Search for the cell housing the specified text and yield its (X, Y) center coordinate. 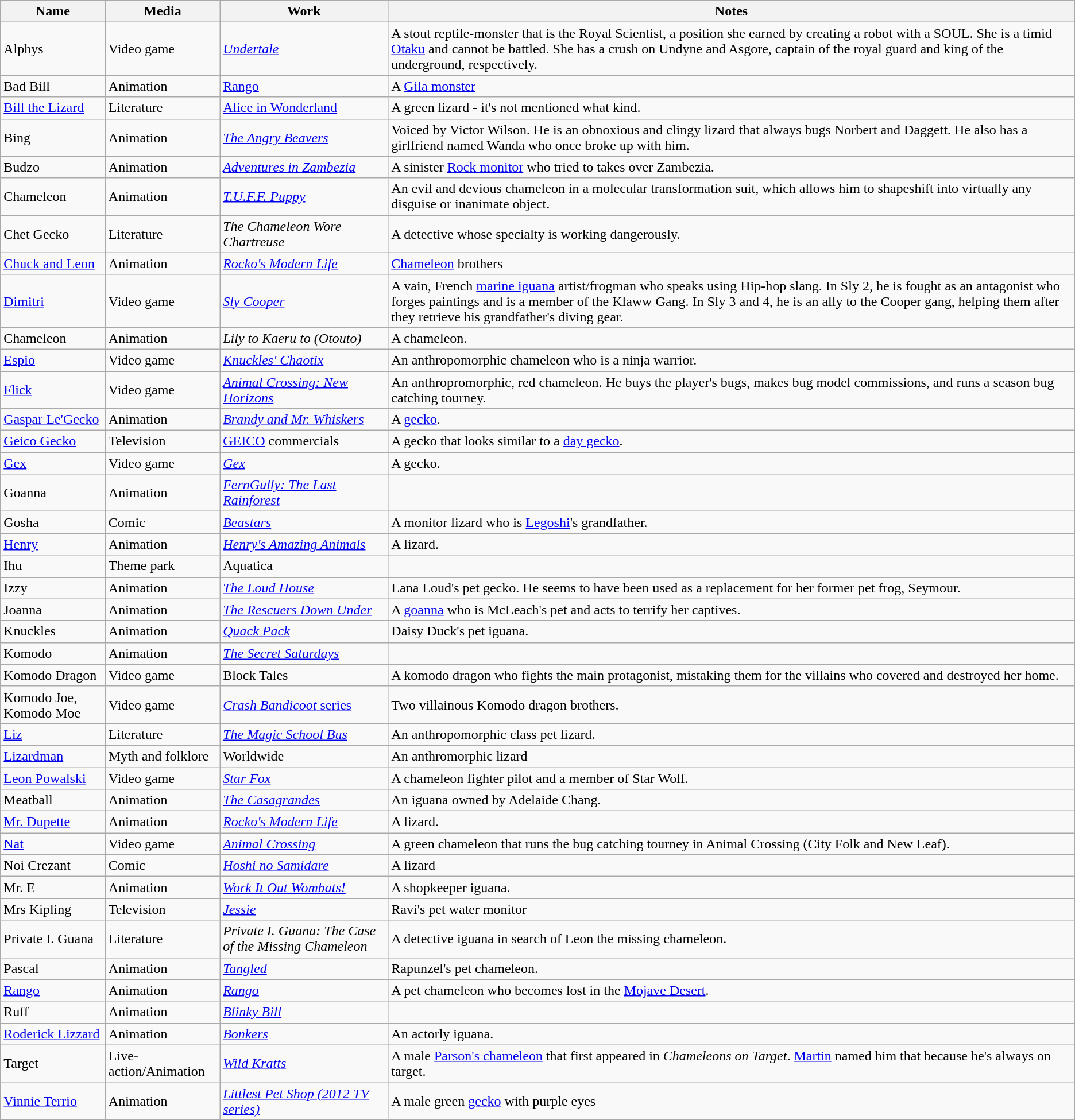
A monitor lizard who is Legoshi's grandfather. (732, 522)
Gosha (53, 522)
Joanna (53, 610)
Littlest Pet Shop (2012 TV series) (304, 1101)
A male green gecko with purple eyes (732, 1101)
A sinister Rock monitor who tried to takes over Zambezia. (732, 167)
Nat (53, 844)
A green lizard - it's not mentioned what kind. (732, 108)
Private I. Guana (53, 939)
Knuckles (53, 631)
Blinky Bill (304, 1012)
Vinnie Terrio (53, 1101)
Private I. Guana: The Case of the Missing Chameleon (304, 939)
An evil and devious chameleon in a molecular transformation suit, which allows him to shapeshift into virtually any disguise or inanimate object. (732, 196)
Tangled (304, 968)
Dimitri (53, 301)
Mr. Dupette (53, 822)
An anthropromorphic, red chameleon. He buys the player's bugs, makes bug model commissions, and runs a season bug catching tourney. (732, 389)
Budzo (53, 167)
A chameleon fighter pilot and a member of Star Wolf. (732, 778)
Noi Crezant (53, 866)
An anthromorphic lizard (732, 756)
Knuckles' Chaotix (304, 360)
T.U.F.F. Puppy (304, 196)
A detective iguana in search of Leon the missing chameleon. (732, 939)
Daisy Duck's pet iguana. (732, 631)
Gaspar Le'Gecko (53, 420)
Ihu (53, 566)
Komodo (53, 653)
A shopkeeper iguana. (732, 888)
Henry's Amazing Animals (304, 544)
A Gila monster (732, 86)
Chameleon brothers (732, 263)
Animal Crossing (304, 844)
Quack Pack (304, 631)
A gecko that looks similar to a day gecko. (732, 441)
Name (53, 11)
The Loud House (304, 588)
Animal Crossing: New Horizons (304, 389)
Aquatica (304, 566)
Meatball (53, 800)
Work (304, 11)
Leon Powalski (53, 778)
The Angry Beavers (304, 138)
A detective whose specialty is working dangerously. (732, 234)
The Secret Saturdays (304, 653)
Pascal (53, 968)
Roderick Lizzard (53, 1034)
Bing (53, 138)
A chameleon. (732, 338)
Target (53, 1063)
Izzy (53, 588)
Sly Cooper (304, 301)
Chet Gecko (53, 234)
Bad Bill (53, 86)
Liz (53, 734)
Komodo Dragon (53, 675)
Espio (53, 360)
FernGully: The Last Rainforest (304, 493)
A lizard (732, 866)
Undertale (304, 49)
Theme park (162, 566)
Mr. E (53, 888)
A male Parson's chameleon that first appeared in Chameleons on Target. Martin named him that because he's always on target. (732, 1063)
The Chameleon Wore Chartreuse (304, 234)
Alice in Wonderland (304, 108)
The Casagrandes (304, 800)
Goanna (53, 493)
Komodo Joe, Komodo Moe (53, 705)
Henry (53, 544)
Chuck and Leon (53, 263)
An anthropomorphic chameleon who is a ninja warrior. (732, 360)
Worldwide (304, 756)
Live-action/Animation (162, 1063)
A komodo dragon who fights the main protagonist, mistaking them for the villains who covered and destroyed her home. (732, 675)
Ruff (53, 1012)
An anthropomorphic class pet lizard. (732, 734)
Ravi's pet water monitor (732, 909)
Beastars (304, 522)
Work It Out Wombats! (304, 888)
Crash Bandicoot series (304, 705)
Alphys (53, 49)
Myth and folklore (162, 756)
Two villainous Komodo dragon brothers. (732, 705)
Lana Loud's pet gecko. He seems to have been used as a replacement for her former pet frog, Seymour. (732, 588)
Block Tales (304, 675)
An actorly iguana. (732, 1034)
A pet chameleon who becomes lost in the Mojave Desert. (732, 990)
Notes (732, 11)
Jessie (304, 909)
Hoshi no Samidare (304, 866)
Bonkers (304, 1034)
Star Fox (304, 778)
The Magic School Bus (304, 734)
A green chameleon that runs the bug catching tourney in Animal Crossing (City Folk and New Leaf). (732, 844)
An iguana owned by Adelaide Chang. (732, 800)
The Rescuers Down Under (304, 610)
Bill the Lizard (53, 108)
Adventures in Zambezia (304, 167)
A goanna who is McLeach's pet and acts to terrify her captives. (732, 610)
Brandy and Mr. Whiskers (304, 420)
Lily to Kaeru to (Otouto) (304, 338)
Geico Gecko (53, 441)
Flick (53, 389)
Wild Kratts (304, 1063)
Rapunzel's pet chameleon. (732, 968)
Media (162, 11)
Mrs Kipling (53, 909)
GEICO commercials (304, 441)
Lizardman (53, 756)
